Pinpoint the cell where the given text exists, returning its [X, Y] midpoint coordinate. 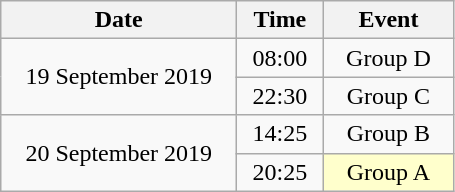
14:25 [280, 134]
Group C [388, 96]
Event [388, 20]
Date [119, 20]
19 September 2019 [119, 77]
20 September 2019 [119, 153]
Group D [388, 58]
Group A [388, 172]
22:30 [280, 96]
Group B [388, 134]
08:00 [280, 58]
20:25 [280, 172]
Time [280, 20]
